From the cell containing the given text, extract its center point as [X, Y] coordinate. 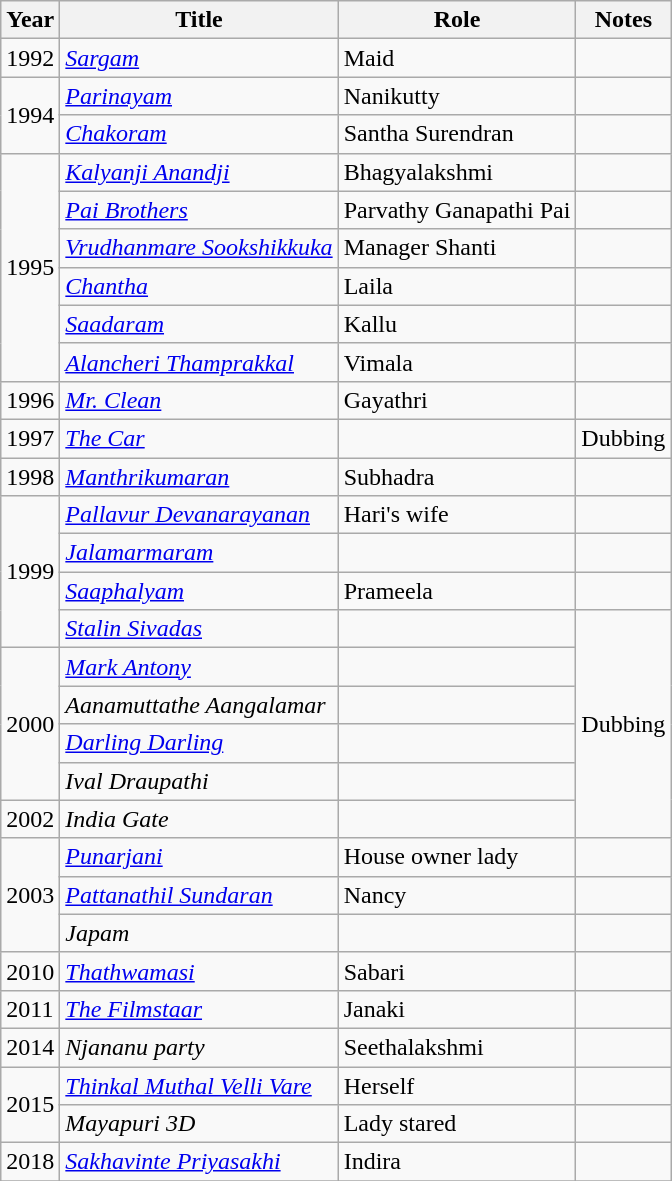
Laila [457, 286]
Parvathy Ganapathi Pai [457, 210]
Mr. Clean [199, 400]
Bhagyalakshmi [457, 172]
The Car [199, 438]
Thinkal Muthal Velli Vare [199, 1085]
Santha Surendran [457, 134]
Janaki [457, 1009]
Gayathri [457, 400]
2018 [30, 1162]
Jalamarmaram [199, 553]
1998 [30, 477]
Aanamuttathe Aangalamar [199, 705]
2000 [30, 724]
2015 [30, 1104]
Vrudhanmare Sookshikkuka [199, 248]
1996 [30, 400]
Title [199, 20]
Alancheri Thamprakkal [199, 362]
Darling Darling [199, 743]
Vimala [457, 362]
Pallavur Devanarayanan [199, 515]
Notes [624, 20]
Punarjani [199, 857]
1999 [30, 572]
Saaphalyam [199, 591]
House owner lady [457, 857]
Ival Draupathi [199, 781]
1992 [30, 58]
1997 [30, 438]
Subhadra [457, 477]
Pattanathil Sundaran [199, 895]
Stalin Sivadas [199, 629]
Sakhavinte Priyasakhi [199, 1162]
Chantha [199, 286]
Maid [457, 58]
Mayapuri 3D [199, 1124]
Njananu party [199, 1047]
Sabari [457, 971]
Saadaram [199, 324]
2011 [30, 1009]
2002 [30, 819]
Pai Brothers [199, 210]
Japam [199, 933]
Kallu [457, 324]
Herself [457, 1085]
2014 [30, 1047]
Chakoram [199, 134]
The Filmstaar [199, 1009]
Lady stared [457, 1124]
Seethalakshmi [457, 1047]
Prameela [457, 591]
India Gate [199, 819]
Role [457, 20]
2010 [30, 971]
Indira [457, 1162]
1995 [30, 267]
Parinayam [199, 96]
2003 [30, 895]
Thathwamasi [199, 971]
Sargam [199, 58]
Manager Shanti [457, 248]
Year [30, 20]
1994 [30, 115]
Nanikutty [457, 96]
Hari's wife [457, 515]
Manthrikumaran [199, 477]
Kalyanji Anandji [199, 172]
Mark Antony [199, 667]
Nancy [457, 895]
